Return [x, y] of the center of cell containing provided text 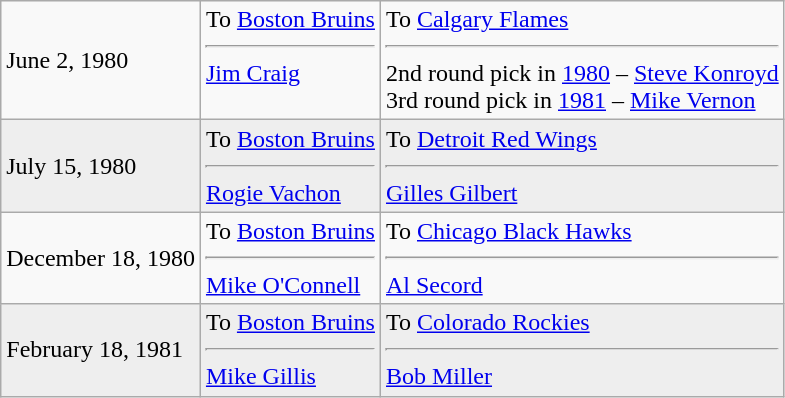
To Colorado RockiesBob Miller [582, 350]
December 18, 1980 [101, 258]
To Boston BruinsRogie Vachon [290, 166]
June 2, 1980 [101, 60]
To Detroit Red WingsGilles Gilbert [582, 166]
To Boston BruinsMike Gillis [290, 350]
July 15, 1980 [101, 166]
To Chicago Black HawksAl Secord [582, 258]
February 18, 1981 [101, 350]
To Calgary Flames2nd round pick in 1980 – Steve Konroyd 3rd round pick in 1981 – Mike Vernon [582, 60]
To Boston BruinsMike O'Connell [290, 258]
To Boston BruinsJim Craig [290, 60]
